Locate the cell with the specified text and output its [x, y] center coordinate. 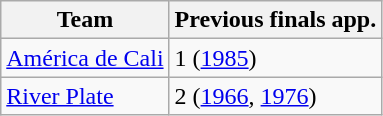
River Plate [85, 96]
América de Cali [85, 58]
1 (1985) [276, 58]
Team [85, 20]
2 (1966, 1976) [276, 96]
Previous finals app. [276, 20]
